Locate the cell with the specified text and output its [X, Y] center coordinate. 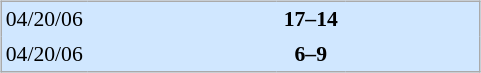
6–9 [310, 54]
17–14 [310, 18]
